Search for the cell housing the specified text and yield its (x, y) center coordinate. 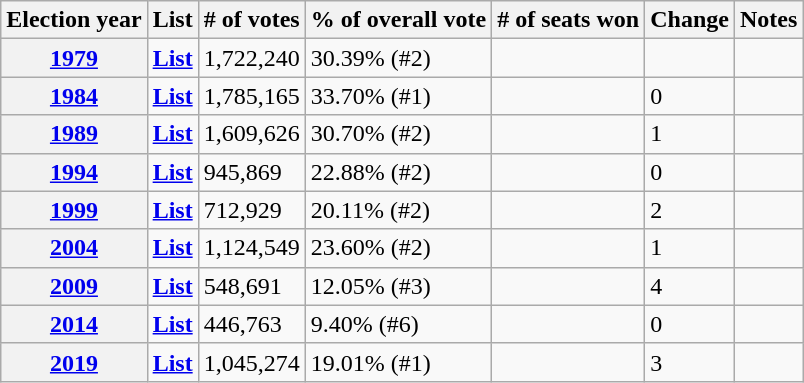
2019 (74, 362)
1994 (74, 172)
945,869 (252, 172)
548,691 (252, 286)
12.05% (#3) (398, 286)
1,124,549 (252, 248)
23.60% (#2) (398, 248)
Change (690, 20)
1989 (74, 134)
2 (690, 210)
1,722,240 (252, 58)
30.70% (#2) (398, 134)
1984 (74, 96)
1979 (74, 58)
2004 (74, 248)
446,763 (252, 324)
Election year (74, 20)
1,045,274 (252, 362)
9.40% (#6) (398, 324)
# of seats won (568, 20)
1,609,626 (252, 134)
20.11% (#2) (398, 210)
4 (690, 286)
1,785,165 (252, 96)
# of votes (252, 20)
33.70% (#1) (398, 96)
1999 (74, 210)
Notes (768, 20)
3 (690, 362)
2014 (74, 324)
22.88% (#2) (398, 172)
% of overall vote (398, 20)
2009 (74, 286)
712,929 (252, 210)
19.01% (#1) (398, 362)
30.39% (#2) (398, 58)
